Return [X, Y] of the center of cell containing provided text 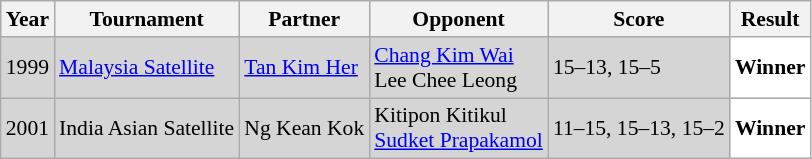
Tournament [146, 19]
2001 [28, 128]
Tan Kim Her [304, 68]
1999 [28, 68]
Score [639, 19]
India Asian Satellite [146, 128]
11–15, 15–13, 15–2 [639, 128]
Kitipon Kitikul Sudket Prapakamol [458, 128]
Result [770, 19]
Partner [304, 19]
15–13, 15–5 [639, 68]
Malaysia Satellite [146, 68]
Chang Kim Wai Lee Chee Leong [458, 68]
Ng Kean Kok [304, 128]
Year [28, 19]
Opponent [458, 19]
